Determine the [X, Y] coordinate at the center of the cell enclosing the given text.  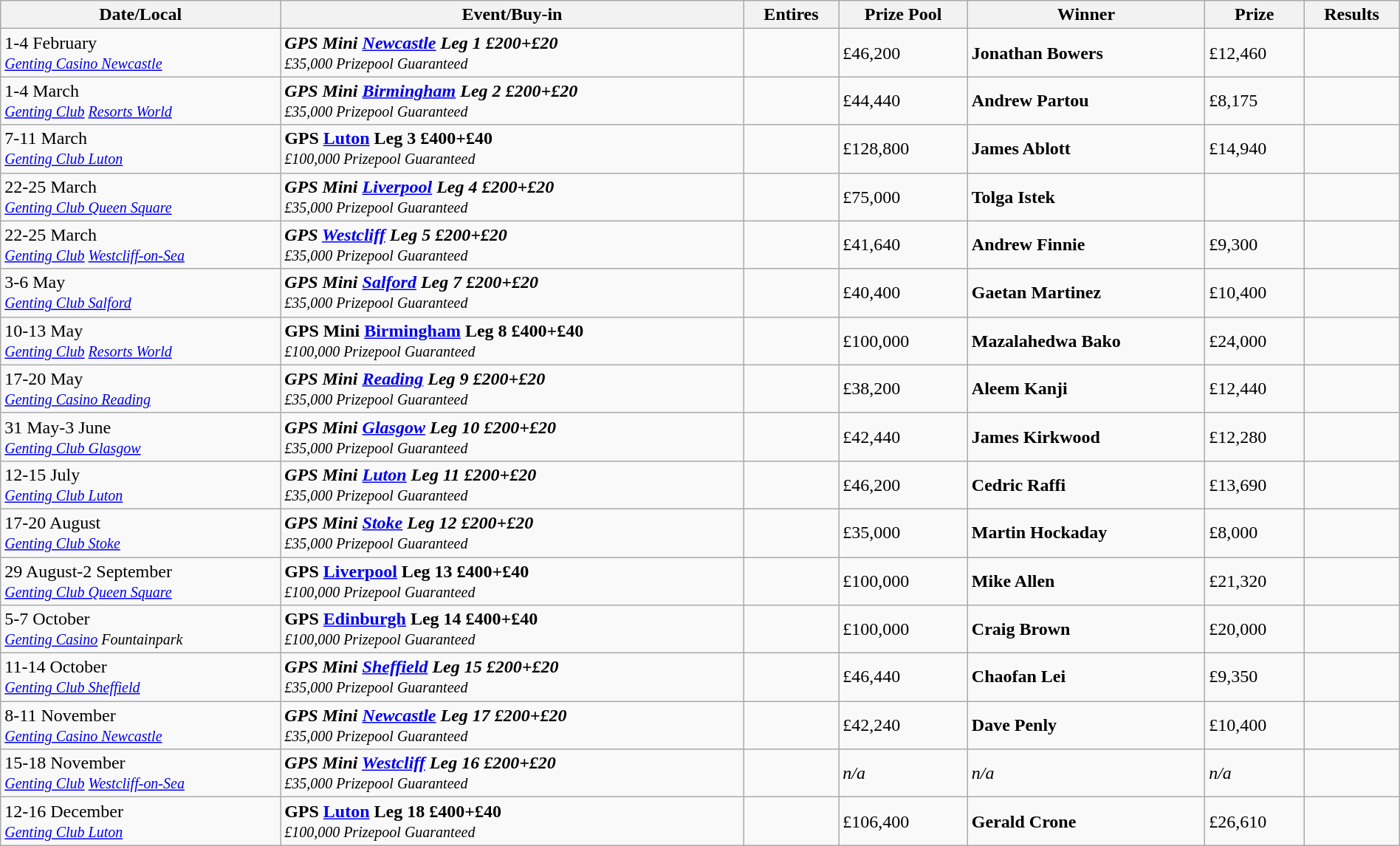
£12,440 [1255, 388]
GPS Mini Liverpool Leg 4 £200+£20£35,000 Prizepool Guaranteed [512, 196]
£35,000 [903, 533]
Dave Penly [1085, 725]
Tolga Istek [1085, 196]
15-18 NovemberGenting Club Westcliff-on-Sea [140, 774]
Jonathan Bowers [1085, 53]
£44,440 [903, 100]
11-14 OctoberGenting Club Sheffield [140, 678]
£106,400 [903, 821]
Andrew Partou [1085, 100]
GPS Mini Luton Leg 11 £200+£20£35,000 Prizepool Guaranteed [512, 484]
GPS Westcliff Leg 5 £200+£20£35,000 Prizepool Guaranteed [512, 245]
GPS Edinburgh Leg 14 £400+£40£100,000 Prizepool Guaranteed [512, 629]
Craig Brown [1085, 629]
1-4 FebruaryGenting Casino Newcastle [140, 53]
Aleem Kanji [1085, 388]
12-15 JulyGenting Club Luton [140, 484]
£41,640 [903, 245]
GPS Luton Leg 3 £400+£40£100,000 Prizepool Guaranteed [512, 149]
£26,610 [1255, 821]
£75,000 [903, 196]
Results [1351, 15]
Entires [792, 15]
£46,440 [903, 678]
£14,940 [1255, 149]
GPS Mini Newcastle Leg 1 £200+£20£35,000 Prizepool Guaranteed [512, 53]
£40,400 [903, 292]
Prize [1255, 15]
GPS Luton Leg 18 £400+£40£100,000 Prizepool Guaranteed [512, 821]
£42,240 [903, 725]
GPS Mini Newcastle Leg 17 £200+£20£35,000 Prizepool Guaranteed [512, 725]
Mike Allen [1085, 580]
James Ablott [1085, 149]
Chaofan Lei [1085, 678]
James Kirkwood [1085, 437]
5-7 OctoberGenting Casino Fountainpark [140, 629]
GPS Mini Stoke Leg 12 £200+£20£35,000 Prizepool Guaranteed [512, 533]
£38,200 [903, 388]
GPS Liverpool Leg 13 £400+£40£100,000 Prizepool Guaranteed [512, 580]
17-20 MayGenting Casino Reading [140, 388]
Event/Buy-in [512, 15]
GPS Mini Birmingham Leg 8 £400+£40£100,000 Prizepool Guaranteed [512, 341]
£12,460 [1255, 53]
GPS Mini Westcliff Leg 16 £200+£20£35,000 Prizepool Guaranteed [512, 774]
3-6 MayGenting Club Salford [140, 292]
Winner [1085, 15]
£24,000 [1255, 341]
22-25 MarchGenting Club Westcliff-on-Sea [140, 245]
1-4 MarchGenting Club Resorts World [140, 100]
£12,280 [1255, 437]
7-11 MarchGenting Club Luton [140, 149]
Andrew Finnie [1085, 245]
£9,300 [1255, 245]
£21,320 [1255, 580]
Gaetan Martinez [1085, 292]
Mazalahedwa Bako [1085, 341]
GPS Mini Birmingham Leg 2 £200+£20£35,000 Prizepool Guaranteed [512, 100]
£128,800 [903, 149]
Cedric Raffi [1085, 484]
Gerald Crone [1085, 821]
£8,175 [1255, 100]
Date/Local [140, 15]
GPS Mini Sheffield Leg 15 £200+£20£35,000 Prizepool Guaranteed [512, 678]
£8,000 [1255, 533]
12-16 DecemberGenting Club Luton [140, 821]
GPS Mini Glasgow Leg 10 £200+£20£35,000 Prizepool Guaranteed [512, 437]
Prize Pool [903, 15]
£13,690 [1255, 484]
29 August-2 SeptemberGenting Club Queen Square [140, 580]
GPS Mini Salford Leg 7 £200+£20£35,000 Prizepool Guaranteed [512, 292]
Martin Hockaday [1085, 533]
10-13 MayGenting Club Resorts World [140, 341]
22-25 MarchGenting Club Queen Square [140, 196]
£20,000 [1255, 629]
£42,440 [903, 437]
17-20 AugustGenting Club Stoke [140, 533]
31 May-3 JuneGenting Club Glasgow [140, 437]
8-11 NovemberGenting Casino Newcastle [140, 725]
GPS Mini Reading Leg 9 £200+£20£35,000 Prizepool Guaranteed [512, 388]
£9,350 [1255, 678]
